Return (x, y) of the center of cell containing provided text 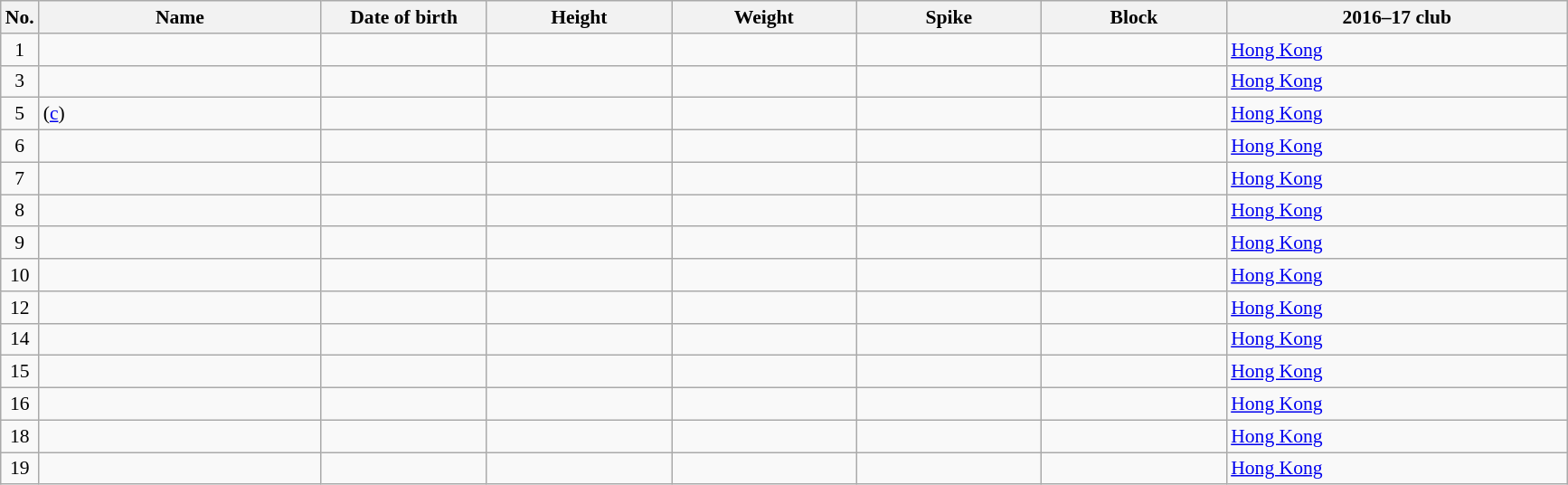
7 (20, 178)
No. (20, 17)
6 (20, 147)
3 (20, 81)
Name (181, 17)
Height (579, 17)
5 (20, 114)
19 (20, 469)
9 (20, 243)
1 (20, 50)
18 (20, 436)
(c) (181, 114)
10 (20, 275)
Spike (949, 17)
14 (20, 339)
16 (20, 404)
8 (20, 211)
2016–17 club (1396, 17)
Block (1134, 17)
Date of birth (403, 17)
Weight (765, 17)
12 (20, 308)
15 (20, 372)
